Identify which cell holds the provided text, then report its (X, Y) central coordinate. 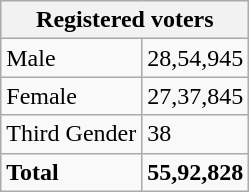
55,92,828 (196, 172)
27,37,845 (196, 96)
28,54,945 (196, 58)
Female (72, 96)
Registered voters (125, 20)
Male (72, 58)
Total (72, 172)
Third Gender (72, 134)
38 (196, 134)
